Determine the [X, Y] coordinate at the center of the cell enclosing the given text.  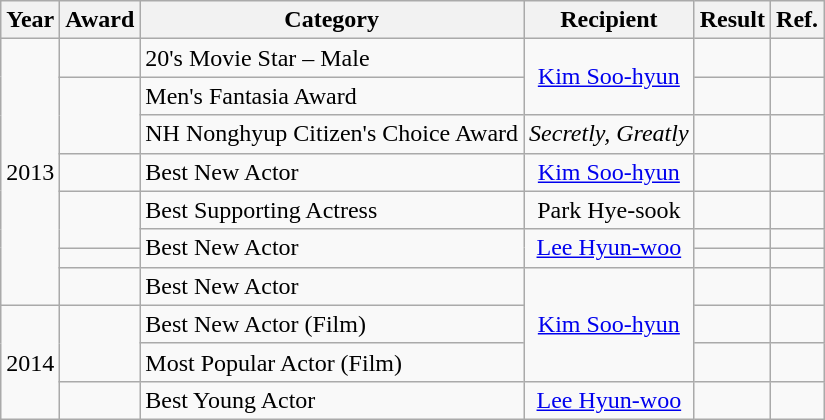
Year [30, 20]
Award [100, 20]
NH Nonghyup Citizen's Choice Award [332, 134]
Secretly, Greatly [610, 134]
Best Young Actor [332, 400]
Park Hye-sook [610, 210]
2014 [30, 362]
Result [732, 20]
Best New Actor (Film) [332, 324]
Most Popular Actor (Film) [332, 362]
20's Movie Star – Male [332, 58]
Category [332, 20]
Recipient [610, 20]
Men's Fantasia Award [332, 96]
2013 [30, 172]
Ref. [798, 20]
Best Supporting Actress [332, 210]
